Find where the given text appears and provide that cell's center as [X, Y] coordinate. 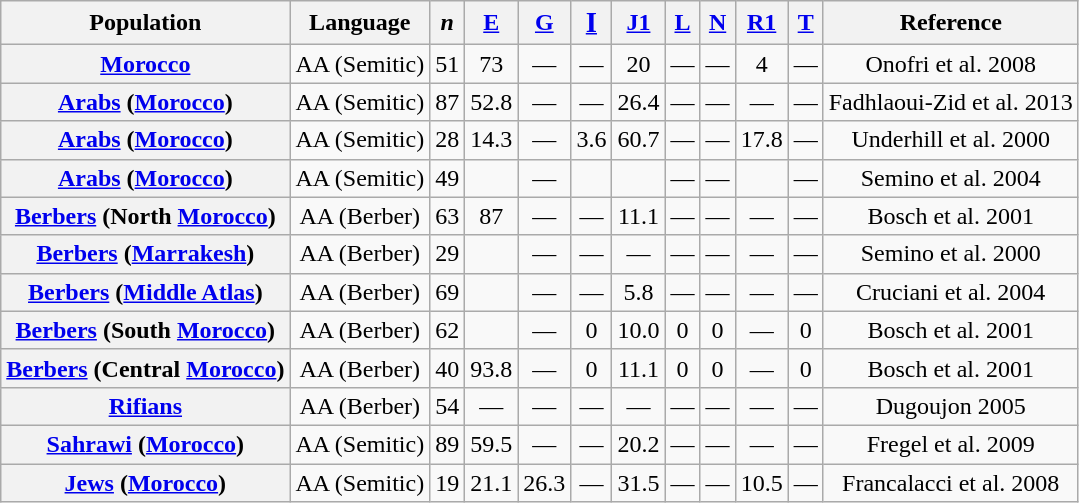
63 [448, 216]
20 [638, 64]
19 [448, 483]
4 [762, 64]
60.7 [638, 140]
69 [448, 292]
5.8 [638, 292]
52.8 [492, 102]
21.1 [492, 483]
Fregel et al. 2009 [950, 444]
10.5 [762, 483]
Population [146, 23]
Underhill et al. 2000 [950, 140]
Fadhlaoui-Zid et al. 2013 [950, 102]
62 [448, 330]
17.8 [762, 140]
Language [360, 23]
T [806, 23]
26.3 [544, 483]
Berbers (North Morocco) [146, 216]
Francalacci et al. 2008 [950, 483]
Sahrawi (Morocco) [146, 444]
G [544, 23]
28 [448, 140]
40 [448, 368]
Onofri et al. 2008 [950, 64]
J1 [638, 23]
L [682, 23]
E [492, 23]
Berbers (South Morocco) [146, 330]
R1 [762, 23]
59.5 [492, 444]
10.0 [638, 330]
51 [448, 64]
Rifians [146, 406]
Dugoujon 2005 [950, 406]
54 [448, 406]
29 [448, 254]
Semino et al. 2004 [950, 178]
I [592, 23]
Berbers (Marrakesh) [146, 254]
26.4 [638, 102]
73 [492, 64]
31.5 [638, 483]
Morocco [146, 64]
Berbers (Central Morocco) [146, 368]
93.8 [492, 368]
3.6 [592, 140]
49 [448, 178]
14.3 [492, 140]
Berbers (Middle Atlas) [146, 292]
Jews (Morocco) [146, 483]
89 [448, 444]
n [448, 23]
Reference [950, 23]
N [718, 23]
Semino et al. 2000 [950, 254]
20.2 [638, 444]
Cruciani et al. 2004 [950, 292]
